Return the [x, y] coordinate for the center point of the cell that contains the specified text.  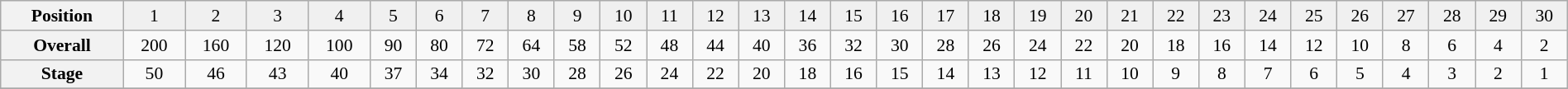
64 [532, 45]
21 [1130, 16]
50 [154, 74]
25 [1314, 16]
Overall [62, 45]
100 [339, 45]
36 [808, 45]
17 [946, 16]
46 [217, 74]
23 [1222, 16]
72 [485, 45]
48 [670, 45]
Position [62, 16]
80 [439, 45]
52 [624, 45]
43 [278, 74]
37 [394, 74]
19 [1038, 16]
27 [1406, 16]
Stage [62, 74]
160 [217, 45]
34 [439, 74]
29 [1499, 16]
200 [154, 45]
58 [577, 45]
44 [715, 45]
120 [278, 45]
90 [394, 45]
